Scan for the cell matching the given text and deliver its [x, y] coordinate at center. 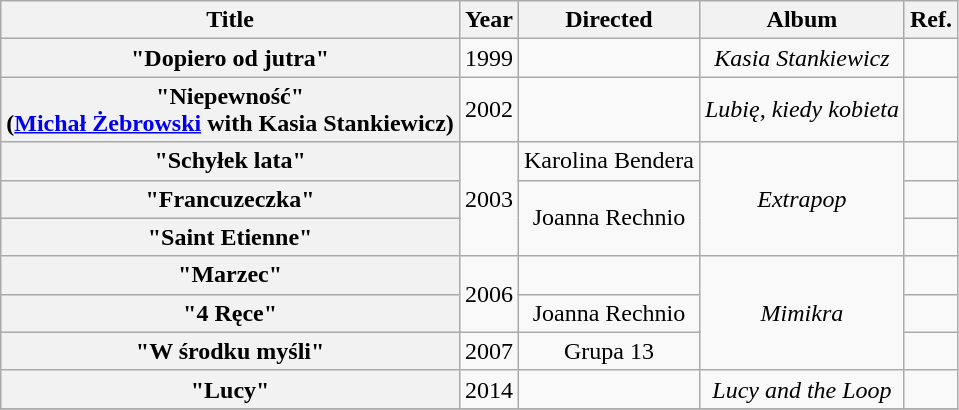
Lucy and the Loop [802, 389]
Extrapop [802, 199]
"Lucy" [230, 389]
2007 [488, 351]
Album [802, 20]
"Francuzeczka" [230, 199]
"Saint Etienne" [230, 237]
Ref. [930, 20]
2014 [488, 389]
"4 Ręce" [230, 313]
Grupa 13 [608, 351]
Directed [608, 20]
"Marzec" [230, 275]
"W środku myśli" [230, 351]
Kasia Stankiewicz [802, 58]
Lubię, kiedy kobieta [802, 110]
Title [230, 20]
"Schyłek lata" [230, 161]
Mimikra [802, 313]
2003 [488, 199]
Year [488, 20]
2006 [488, 294]
Karolina Bendera [608, 161]
1999 [488, 58]
"Dopiero od jutra" [230, 58]
"Niepewność"(Michał Żebrowski with Kasia Stankiewicz) [230, 110]
2002 [488, 110]
